Return the [X, Y] coordinate for the center point of the cell that contains the specified text.  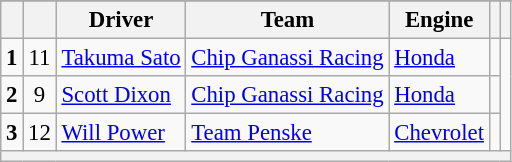
12 [40, 133]
Team Penske [288, 133]
1 [12, 58]
Takuma Sato [121, 58]
Will Power [121, 133]
Engine [439, 20]
2 [12, 95]
11 [40, 58]
3 [12, 133]
Team [288, 20]
9 [40, 95]
Chevrolet [439, 133]
Scott Dixon [121, 95]
Driver [121, 20]
